Return (X, Y) of the center of cell containing provided text 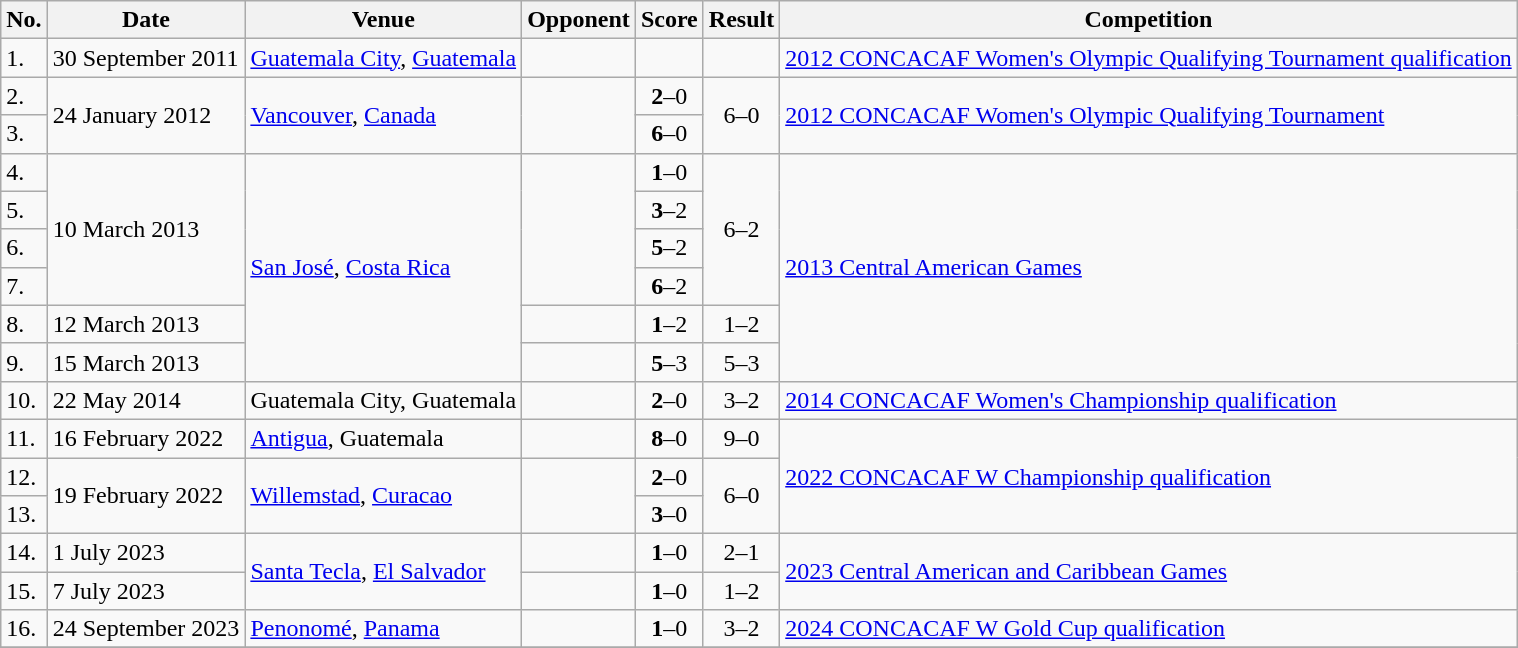
2012 CONCACAF Women's Olympic Qualifying Tournament qualification (1148, 58)
Willemstad, Curacao (384, 496)
10 March 2013 (146, 229)
16. (24, 629)
12. (24, 477)
13. (24, 515)
1. (24, 58)
11. (24, 438)
6. (24, 248)
16 February 2022 (146, 438)
No. (24, 20)
19 February 2022 (146, 496)
8–0 (669, 438)
3–0 (669, 515)
15 March 2013 (146, 362)
Date (146, 20)
2–1 (741, 553)
22 May 2014 (146, 400)
4. (24, 172)
8. (24, 324)
24 September 2023 (146, 629)
5. (24, 210)
12 March 2013 (146, 324)
2. (24, 96)
2023 Central American and Caribbean Games (1148, 572)
7 July 2023 (146, 591)
7. (24, 286)
San José, Costa Rica (384, 267)
Santa Tecla, El Salvador (384, 572)
30 September 2011 (146, 58)
24 January 2012 (146, 115)
5–2 (669, 248)
1 July 2023 (146, 553)
14. (24, 553)
15. (24, 591)
Result (741, 20)
3. (24, 134)
9. (24, 362)
2014 CONCACAF Women's Championship qualification (1148, 400)
Competition (1148, 20)
Vancouver, Canada (384, 115)
Opponent (579, 20)
Score (669, 20)
Venue (384, 20)
2022 CONCACAF W Championship qualification (1148, 476)
2013 Central American Games (1148, 267)
9–0 (741, 438)
Penonomé, Panama (384, 629)
Antigua, Guatemala (384, 438)
2012 CONCACAF Women's Olympic Qualifying Tournament (1148, 115)
2024 CONCACAF W Gold Cup qualification (1148, 629)
10. (24, 400)
